Locate the cell with the specified text and output its [x, y] center coordinate. 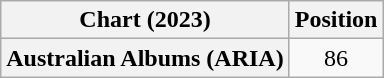
Chart (2023) [145, 20]
Australian Albums (ARIA) [145, 58]
Position [336, 20]
86 [336, 58]
